From the cell containing the given text, extract its center point as [X, Y] coordinate. 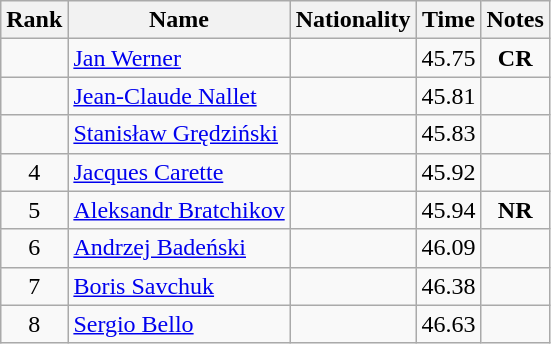
Time [448, 20]
Jean-Claude Nallet [179, 96]
Notes [515, 20]
45.75 [448, 58]
45.83 [448, 134]
Andrzej Badeński [179, 248]
Rank [34, 20]
45.94 [448, 210]
Name [179, 20]
5 [34, 210]
6 [34, 248]
46.38 [448, 286]
Stanisław Grędziński [179, 134]
8 [34, 324]
46.09 [448, 248]
Jan Werner [179, 58]
4 [34, 172]
Jacques Carette [179, 172]
Nationality [353, 20]
45.92 [448, 172]
46.63 [448, 324]
NR [515, 210]
Aleksandr Bratchikov [179, 210]
7 [34, 286]
CR [515, 58]
Sergio Bello [179, 324]
Boris Savchuk [179, 286]
45.81 [448, 96]
